For the text-containing cell, return its midpoint in (X, Y) coordinate format. 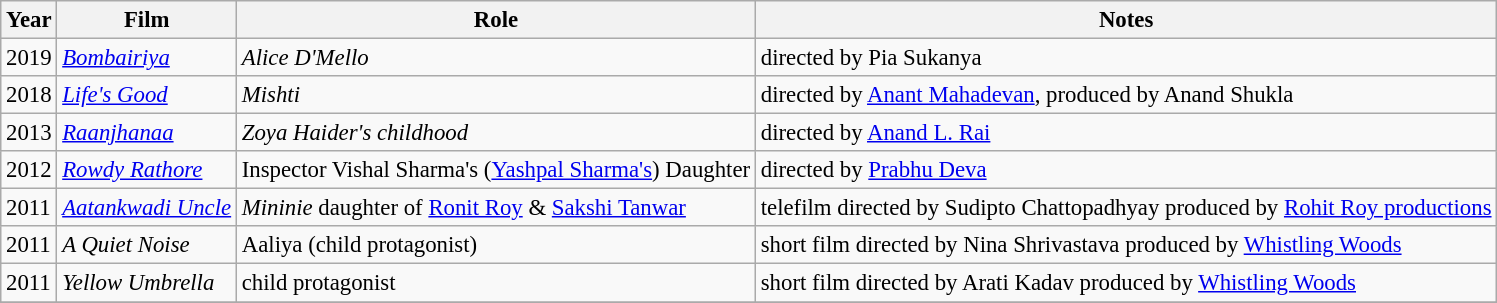
Zoya Haider's childhood (496, 133)
A Quiet Noise (147, 245)
directed by Pia Sukanya (1126, 58)
directed by Anand L. Rai (1126, 133)
Raanjhanaa (147, 133)
Mishti (496, 95)
2019 (29, 58)
Aaliya (child protagonist) (496, 245)
2018 (29, 95)
child protagonist (496, 283)
Inspector Vishal Sharma's (Yashpal Sharma's) Daughter (496, 170)
short film directed by Nina Shrivastava produced by Whistling Woods (1126, 245)
Rowdy Rathore (147, 170)
short film directed by Arati Kadav produced by Whistling Woods (1126, 283)
2012 (29, 170)
directed by Prabhu Deva (1126, 170)
Aatankwadi Uncle (147, 208)
2013 (29, 133)
Life's Good (147, 95)
Yellow Umbrella (147, 283)
directed by Anant Mahadevan, produced by Anand Shukla (1126, 95)
Year (29, 20)
Film (147, 20)
telefilm directed by Sudipto Chattopadhyay produced by Rohit Roy productions (1126, 208)
Alice D'Mello (496, 58)
Role (496, 20)
Mininie daughter of Ronit Roy & Sakshi Tanwar (496, 208)
Bombairiya (147, 58)
Notes (1126, 20)
